Detect which cell encompasses the target text, then output its [X, Y] center coordinate. 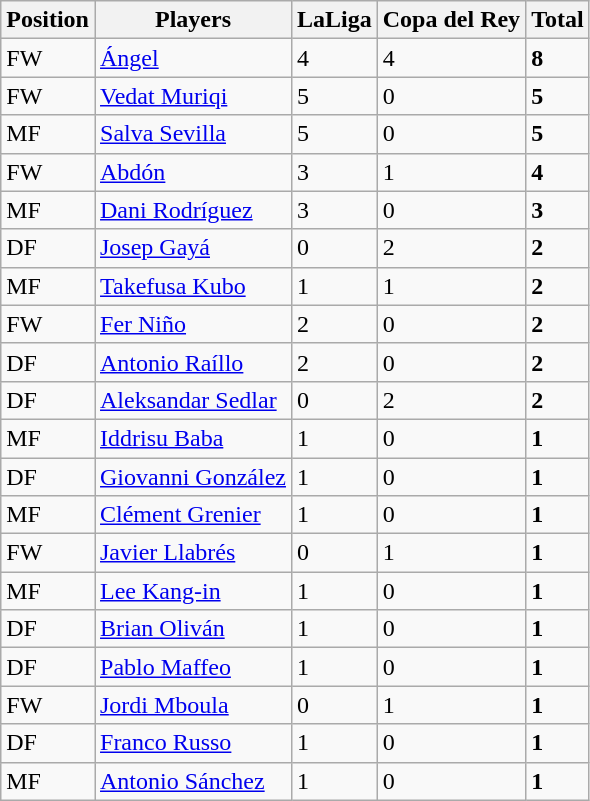
Vedat Muriqi [192, 96]
Franco Russo [192, 743]
Aleksandar Sedlar [192, 400]
Giovanni González [192, 477]
Dani Rodríguez [192, 210]
Clément Grenier [192, 515]
Players [192, 20]
Position [48, 20]
Salva Sevilla [192, 134]
Antonio Raíllo [192, 362]
8 [558, 58]
Ángel [192, 58]
LaLiga [334, 20]
Fer Niño [192, 324]
Jordi Mboula [192, 705]
Lee Kang-in [192, 591]
Abdón [192, 172]
Copa del Rey [451, 20]
Josep Gayá [192, 248]
Javier Llabrés [192, 553]
Total [558, 20]
Antonio Sánchez [192, 781]
Brian Oliván [192, 629]
Iddrisu Baba [192, 438]
Pablo Maffeo [192, 667]
Takefusa Kubo [192, 286]
